Extract the [x, y] coordinate from the center of the cell holding the provided text.  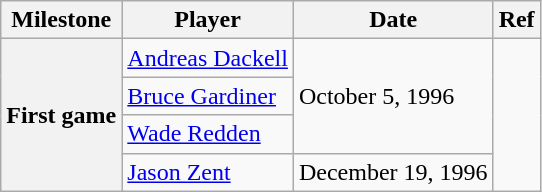
Ref [516, 20]
Andreas Dackell [208, 58]
December 19, 1996 [393, 172]
Date [393, 20]
Wade Redden [208, 134]
Jason Zent [208, 172]
Milestone [62, 20]
Player [208, 20]
October 5, 1996 [393, 96]
First game [62, 115]
Bruce Gardiner [208, 96]
